Provide the [x, y] coordinate of the cell's center where the given text is located.  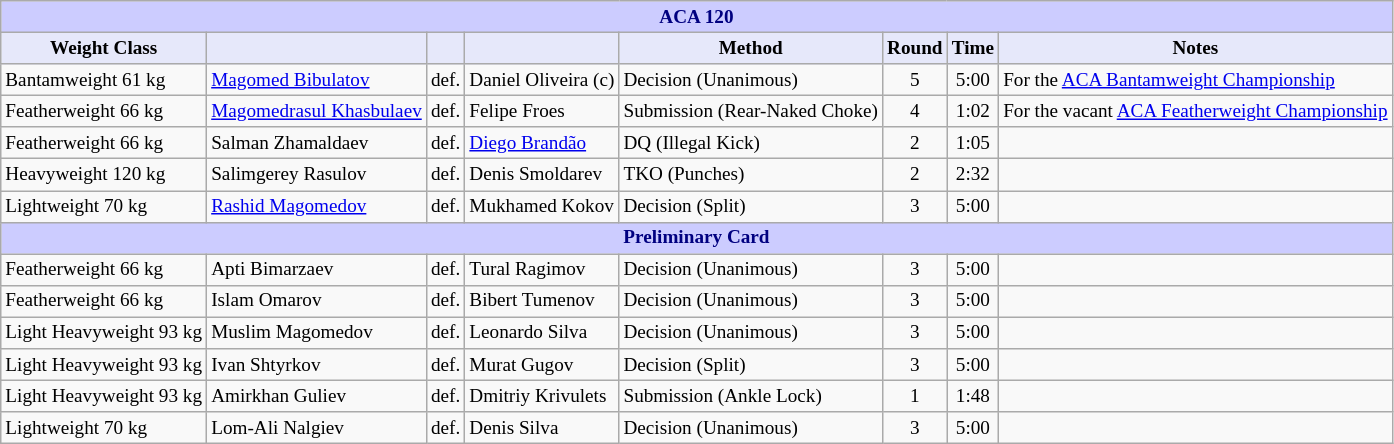
1:05 [972, 143]
Tural Ragimov [542, 270]
Dmitriy Krivulets [542, 396]
1:02 [972, 111]
Felipe Froes [542, 111]
Notes [1196, 48]
For the ACA Bantamweight Championship [1196, 80]
Preliminary Card [696, 238]
ACA 120 [696, 17]
Islam Omarov [317, 301]
Submission (Rear-Naked Choke) [751, 111]
Magomedrasul Khasbulaev [317, 111]
Diego Brandão [542, 143]
Denis Smoldarev [542, 175]
Bantamweight 61 kg [104, 80]
DQ (Illegal Kick) [751, 143]
Time [972, 48]
Rashid Magomedov [317, 206]
4 [914, 111]
Denis Silva [542, 428]
Heavyweight 120 kg [104, 175]
Muslim Magomedov [317, 333]
Magomed Bibulatov [317, 80]
1:48 [972, 396]
Amirkhan Guliev [317, 396]
Method [751, 48]
Murat Gugov [542, 365]
Salimgerey Rasulov [317, 175]
Submission (Ankle Lock) [751, 396]
Salman Zhamaldaev [317, 143]
5 [914, 80]
TKO (Punches) [751, 175]
Round [914, 48]
For the vacant ACA Featherweight Championship [1196, 111]
Daniel Oliveira (c) [542, 80]
Bibert Tumenov [542, 301]
2:32 [972, 175]
Leonardo Silva [542, 333]
Lom-Ali Nalgiev [317, 428]
Mukhamed Kokov [542, 206]
1 [914, 396]
Weight Class [104, 48]
Apti Bimarzaev [317, 270]
Ivan Shtyrkov [317, 365]
